Capture the cell that displays the provided text and extract its [X, Y] central coordinate. 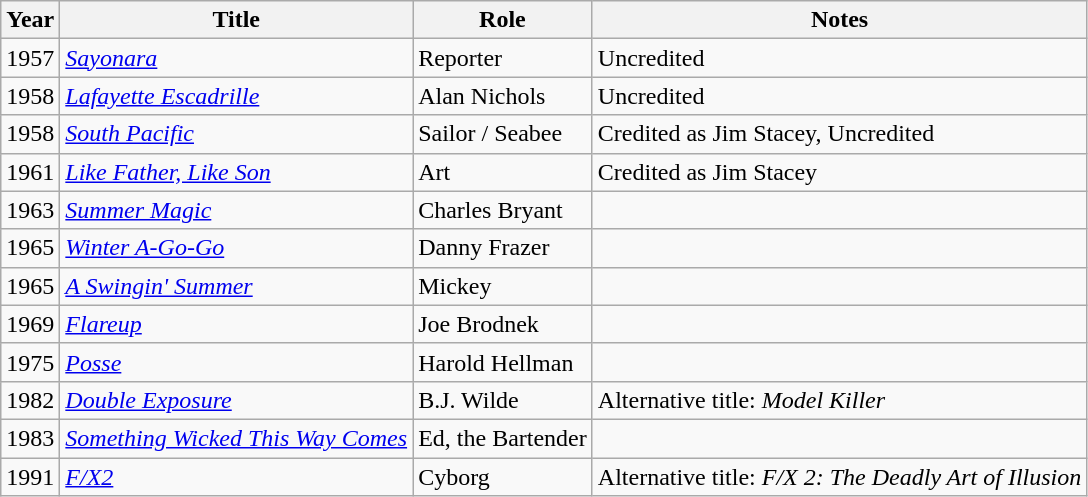
Double Exposure [236, 400]
Title [236, 20]
1982 [30, 400]
Harold Hellman [503, 362]
Something Wicked This Way Comes [236, 438]
South Pacific [236, 134]
Danny Frazer [503, 248]
Role [503, 20]
1963 [30, 210]
Winter A-Go-Go [236, 248]
Joe Brodnek [503, 324]
Cyborg [503, 477]
Credited as Jim Stacey, Uncredited [840, 134]
Notes [840, 20]
1983 [30, 438]
Year [30, 20]
Credited as Jim Stacey [840, 172]
1991 [30, 477]
1961 [30, 172]
Summer Magic [236, 210]
Ed, the Bartender [503, 438]
1975 [30, 362]
Mickey [503, 286]
Like Father, Like Son [236, 172]
Reporter [503, 58]
Art [503, 172]
Alternative title: F/X 2: The Deadly Art of Illusion [840, 477]
Sayonara [236, 58]
A Swingin' Summer [236, 286]
Charles Bryant [503, 210]
Sailor / Seabee [503, 134]
F/X2 [236, 477]
1957 [30, 58]
Flareup [236, 324]
Alternative title: Model Killer [840, 400]
B.J. Wilde [503, 400]
Posse [236, 362]
Lafayette Escadrille [236, 96]
1969 [30, 324]
Alan Nichols [503, 96]
